Return (x, y) of the center of cell containing provided text 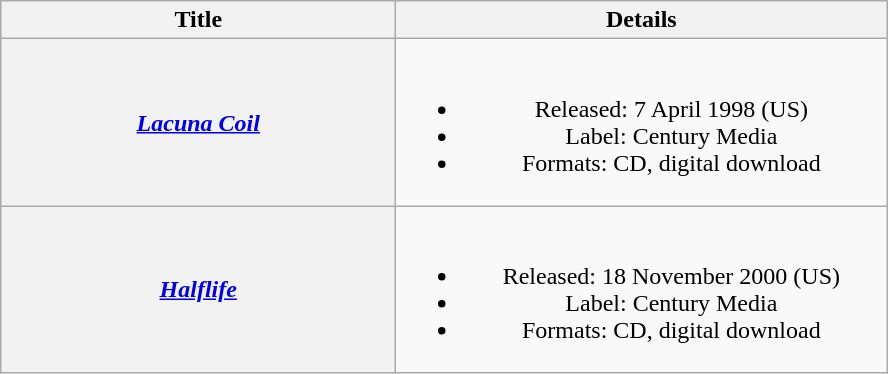
Title (198, 20)
Halflife (198, 290)
Released: 18 November 2000 (US)Label: Century MediaFormats: CD, digital download (642, 290)
Released: 7 April 1998 (US)Label: Century MediaFormats: CD, digital download (642, 122)
Lacuna Coil (198, 122)
Details (642, 20)
